Search for the cell housing the specified text and yield its (x, y) center coordinate. 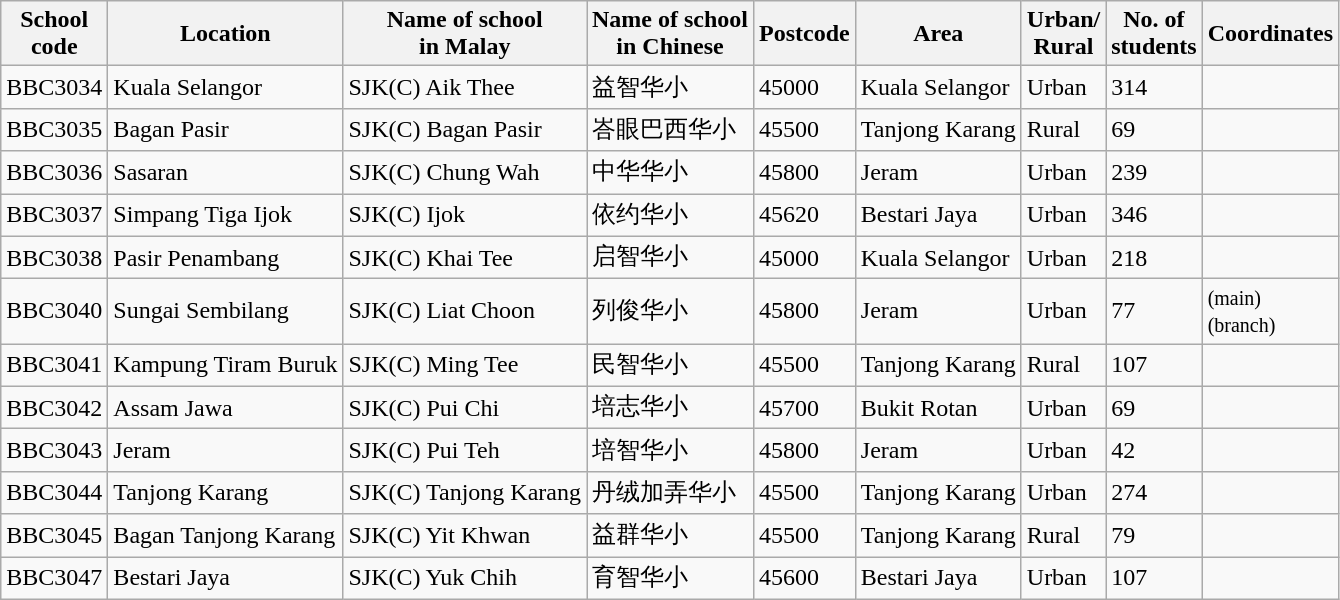
SJK(C) Ming Tee (465, 366)
Sungai Sembilang (226, 312)
依约华小 (670, 216)
239 (1154, 172)
314 (1154, 88)
Schoolcode (54, 34)
45620 (805, 216)
民智华小 (670, 366)
BBC3042 (54, 408)
BBC3047 (54, 578)
45600 (805, 578)
Sasaran (226, 172)
SJK(C) Yuk Chih (465, 578)
Coordinates (1270, 34)
培智华小 (670, 450)
丹绒加弄华小 (670, 492)
Name of schoolin Chinese (670, 34)
峇眼巴西华小 (670, 130)
BBC3044 (54, 492)
SJK(C) Khai Tee (465, 258)
益智华小 (670, 88)
SJK(C) Yit Khwan (465, 536)
BBC3038 (54, 258)
No. ofstudents (1154, 34)
启智华小 (670, 258)
Bagan Pasir (226, 130)
育智华小 (670, 578)
BBC3043 (54, 450)
Bukit Rotan (938, 408)
SJK(C) Pui Teh (465, 450)
Name of schoolin Malay (465, 34)
SJK(C) Chung Wah (465, 172)
Kampung Tiram Buruk (226, 366)
SJK(C) Liat Choon (465, 312)
SJK(C) Bagan Pasir (465, 130)
益群华小 (670, 536)
Simpang Tiga Ijok (226, 216)
SJK(C) Tanjong Karang (465, 492)
SJK(C) Aik Thee (465, 88)
列俊华小 (670, 312)
(main) (branch) (1270, 312)
SJK(C) Ijok (465, 216)
BBC3040 (54, 312)
BBC3037 (54, 216)
BBC3036 (54, 172)
Pasir Penambang (226, 258)
42 (1154, 450)
中华华小 (670, 172)
218 (1154, 258)
Location (226, 34)
BBC3034 (54, 88)
BBC3041 (54, 366)
Postcode (805, 34)
274 (1154, 492)
BBC3045 (54, 536)
BBC3035 (54, 130)
346 (1154, 216)
Assam Jawa (226, 408)
SJK(C) Pui Chi (465, 408)
培志华小 (670, 408)
77 (1154, 312)
79 (1154, 536)
45700 (805, 408)
Urban/Rural (1063, 34)
Bagan Tanjong Karang (226, 536)
Area (938, 34)
